Return the (x, y) coordinate for the center point of the cell that contains the specified text.  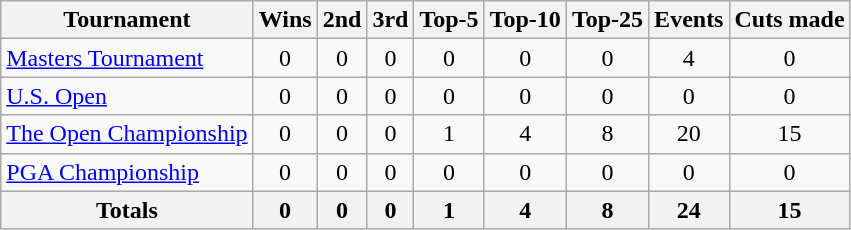
3rd (390, 20)
20 (689, 134)
Top-25 (607, 20)
Events (689, 20)
Top-10 (525, 20)
The Open Championship (127, 134)
Tournament (127, 20)
Top-5 (449, 20)
Wins (285, 20)
PGA Championship (127, 172)
2nd (342, 20)
Totals (127, 210)
Masters Tournament (127, 58)
U.S. Open (127, 96)
24 (689, 210)
Cuts made (790, 20)
